Identify which cell holds the provided text, then report its (X, Y) central coordinate. 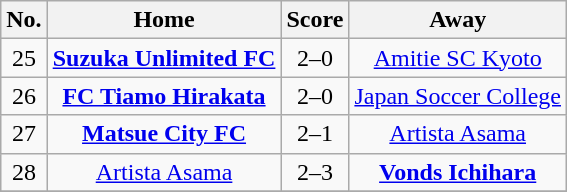
Japan Soccer College (458, 96)
26 (24, 96)
27 (24, 134)
Score (315, 20)
25 (24, 58)
2–1 (315, 134)
2–3 (315, 172)
Away (458, 20)
Matsue City FC (164, 134)
28 (24, 172)
Vonds Ichihara (458, 172)
Suzuka Unlimited FC (164, 58)
No. (24, 20)
Home (164, 20)
Amitie SC Kyoto (458, 58)
FC Tiamo Hirakata (164, 96)
